Find where the given text appears and provide that cell's center as [X, Y] coordinate. 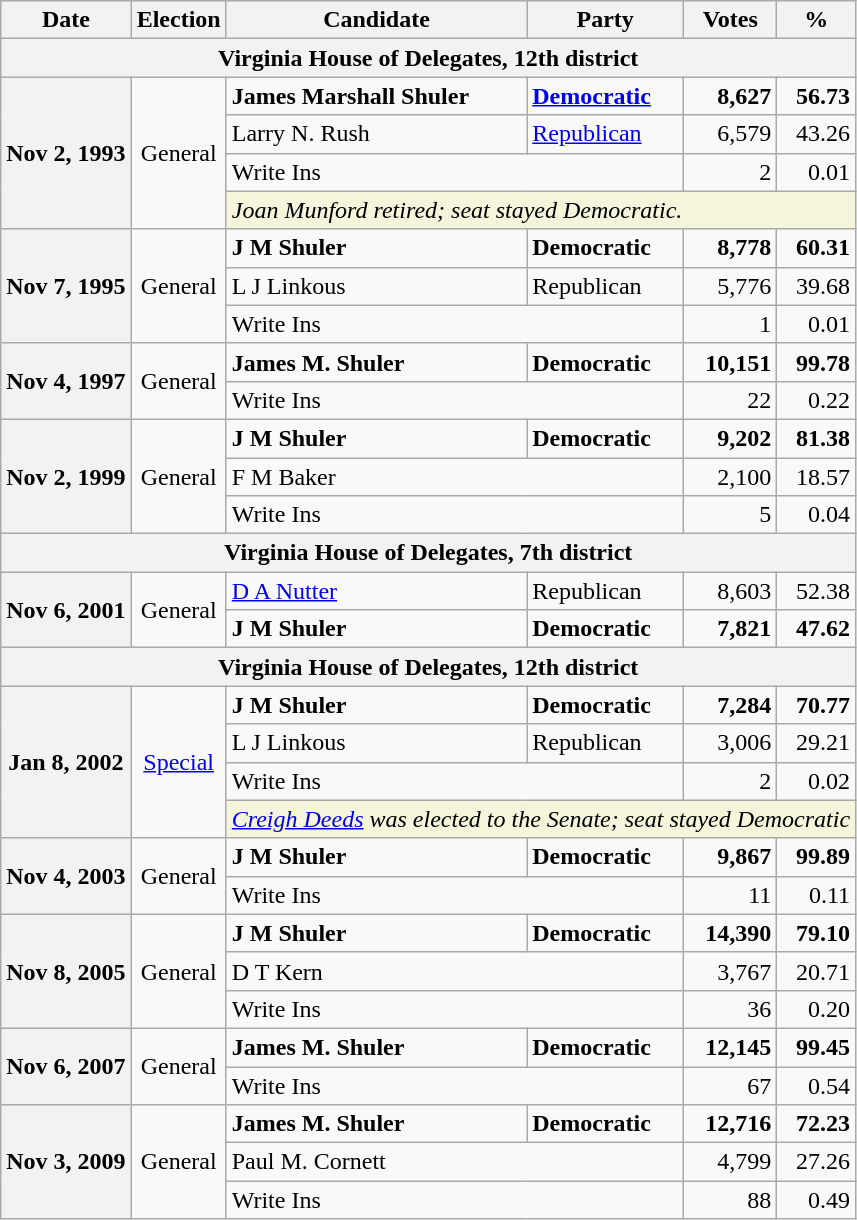
Creigh Deeds was elected to the Senate; seat stayed Democratic [540, 819]
0.49 [816, 1200]
Votes [730, 20]
70.77 [816, 705]
Special [178, 762]
99.89 [816, 857]
Nov 3, 2009 [66, 1162]
3,006 [730, 743]
12,716 [730, 1124]
0.22 [816, 400]
14,390 [730, 933]
9,867 [730, 857]
3,767 [730, 971]
Date [66, 20]
0.20 [816, 1009]
1 [730, 324]
99.78 [816, 362]
F M Baker [454, 477]
0.54 [816, 1085]
0.11 [816, 895]
8,627 [730, 96]
Virginia House of Delegates, 7th district [428, 553]
Nov 6, 2007 [66, 1066]
7,821 [730, 629]
7,284 [730, 705]
Party [606, 20]
18.57 [816, 477]
Nov 2, 1993 [66, 153]
Nov 2, 1999 [66, 476]
Nov 8, 2005 [66, 971]
11 [730, 895]
% [816, 20]
6,579 [730, 134]
8,778 [730, 248]
8,603 [730, 591]
5,776 [730, 286]
56.73 [816, 96]
39.68 [816, 286]
0.02 [816, 781]
72.23 [816, 1124]
36 [730, 1009]
Nov 4, 1997 [66, 381]
Candidate [376, 20]
27.26 [816, 1162]
10,151 [730, 362]
Larry N. Rush [376, 134]
81.38 [816, 438]
88 [730, 1200]
60.31 [816, 248]
4,799 [730, 1162]
Election [178, 20]
Jan 8, 2002 [66, 762]
D A Nutter [376, 591]
47.62 [816, 629]
Joan Munford retired; seat stayed Democratic. [540, 210]
9,202 [730, 438]
0.04 [816, 515]
67 [730, 1085]
James Marshall Shuler [376, 96]
Paul M. Cornett [454, 1162]
20.71 [816, 971]
2,100 [730, 477]
D T Kern [454, 971]
99.45 [816, 1047]
12,145 [730, 1047]
5 [730, 515]
22 [730, 400]
Nov 7, 1995 [66, 286]
Nov 6, 2001 [66, 610]
29.21 [816, 743]
43.26 [816, 134]
52.38 [816, 591]
79.10 [816, 933]
Nov 4, 2003 [66, 876]
